Capture the cell that displays the provided text and extract its (X, Y) central coordinate. 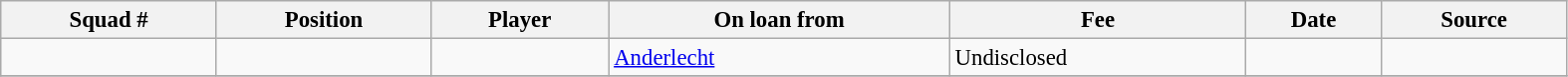
Squad # (110, 20)
Date (1314, 20)
Fee (1098, 20)
Undisclosed (1098, 58)
On loan from (779, 20)
Source (1474, 20)
Position (323, 20)
Anderlecht (779, 58)
Player (520, 20)
